Detect which cell encompasses the target text, then output its [X, Y] center coordinate. 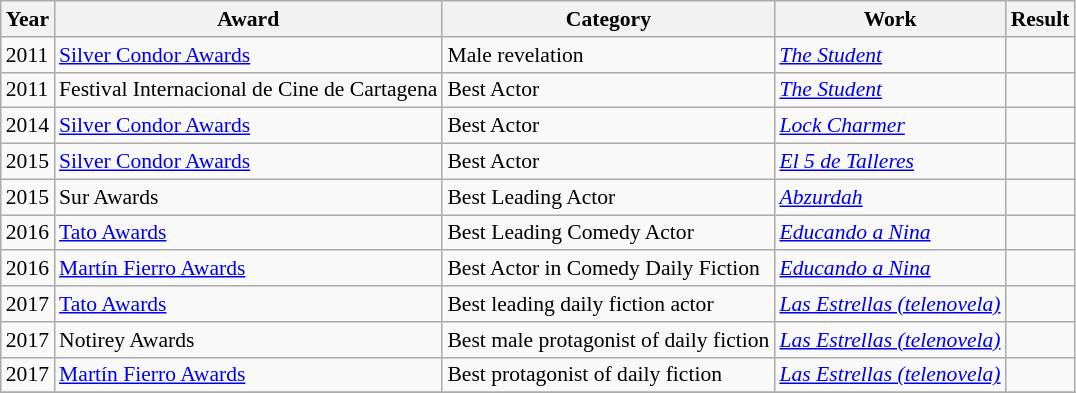
Lock Charmer [890, 126]
Category [608, 19]
Best Actor in Comedy Daily Fiction [608, 269]
Best male protagonist of daily fiction [608, 340]
Award [248, 19]
Abzurdah [890, 197]
Sur Awards [248, 197]
Best Leading Comedy Actor [608, 233]
Male revelation [608, 55]
Best Leading Actor [608, 197]
Festival Internacional de Cine de Cartagena [248, 90]
Best leading daily fiction actor [608, 304]
Work [890, 19]
Year [28, 19]
Best protagonist of daily fiction [608, 375]
Notirey Awards [248, 340]
Result [1040, 19]
El 5 de Talleres [890, 162]
2014 [28, 126]
